Search for the cell housing the specified text and yield its (x, y) center coordinate. 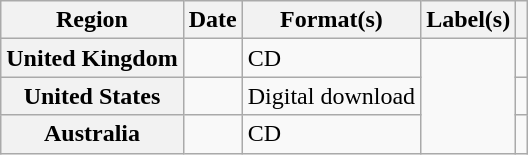
United Kingdom (92, 58)
Format(s) (331, 20)
Date (212, 20)
Australia (92, 134)
Digital download (331, 96)
United States (92, 96)
Label(s) (468, 20)
Region (92, 20)
